Determine the [x, y] coordinate at the center of the cell enclosing the given text.  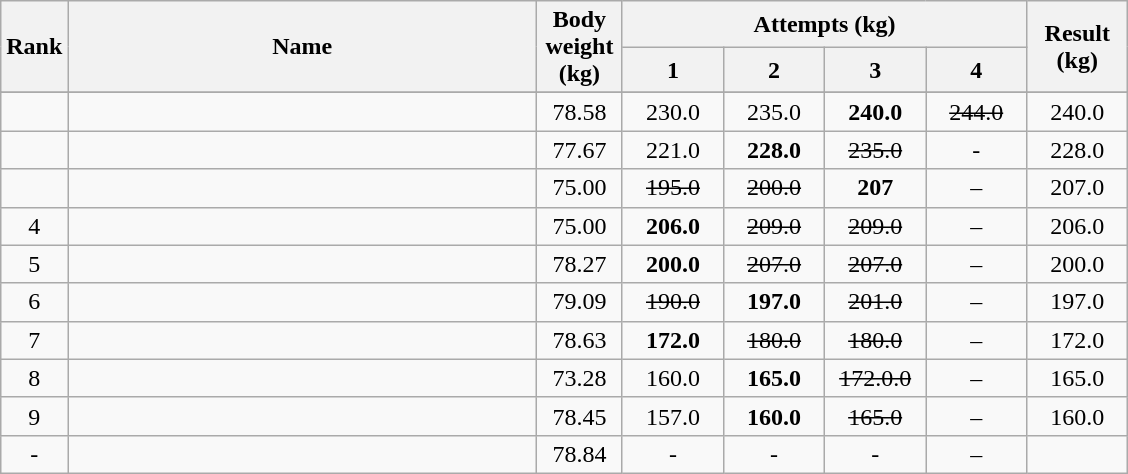
Attempts (kg) [824, 24]
77.67 [579, 150]
201.0 [876, 302]
8 [34, 378]
Name [302, 47]
78.63 [579, 340]
78.27 [579, 264]
Rank [34, 47]
9 [34, 416]
157.0 [672, 416]
78.45 [579, 416]
1 [672, 70]
244.0 [976, 112]
6 [34, 302]
Body weight (kg) [579, 47]
207 [876, 188]
3 [876, 70]
Result (kg) [1078, 47]
78.58 [579, 112]
78.84 [579, 454]
230.0 [672, 112]
172.0.0 [876, 378]
195.0 [672, 188]
73.28 [579, 378]
5 [34, 264]
2 [774, 70]
79.09 [579, 302]
221.0 [672, 150]
190.0 [672, 302]
7 [34, 340]
